Pinpoint the cell where the given text exists, returning its [X, Y] midpoint coordinate. 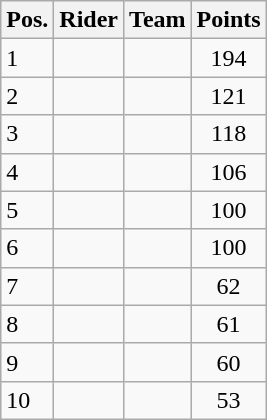
10 [28, 400]
Team [158, 20]
5 [28, 210]
Points [228, 20]
106 [228, 172]
8 [28, 324]
3 [28, 134]
60 [228, 362]
121 [228, 96]
6 [28, 248]
Pos. [28, 20]
53 [228, 400]
118 [228, 134]
1 [28, 58]
4 [28, 172]
61 [228, 324]
7 [28, 286]
62 [228, 286]
194 [228, 58]
Rider [89, 20]
9 [28, 362]
2 [28, 96]
